Return the [X, Y] coordinate for the center point of the cell that contains the specified text.  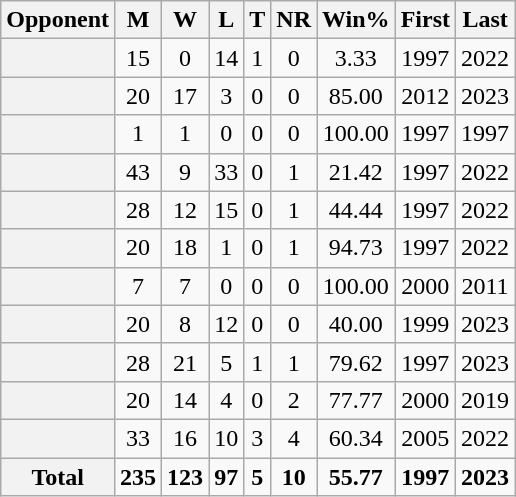
9 [186, 172]
2011 [486, 286]
2005 [425, 438]
W [186, 20]
55.77 [356, 477]
79.62 [356, 362]
18 [186, 248]
60.34 [356, 438]
17 [186, 96]
43 [138, 172]
Total [58, 477]
3.33 [356, 58]
21.42 [356, 172]
21 [186, 362]
97 [226, 477]
123 [186, 477]
M [138, 20]
First [425, 20]
8 [186, 324]
Win% [356, 20]
NR [294, 20]
2019 [486, 400]
1999 [425, 324]
Opponent [58, 20]
235 [138, 477]
2 [294, 400]
85.00 [356, 96]
Last [486, 20]
T [258, 20]
44.44 [356, 210]
16 [186, 438]
94.73 [356, 248]
L [226, 20]
40.00 [356, 324]
77.77 [356, 400]
2012 [425, 96]
